Detect which cell encompasses the target text, then output its (x, y) center coordinate. 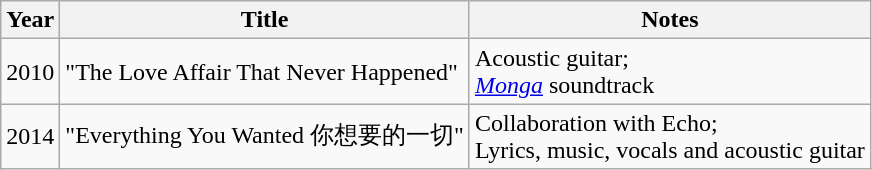
2010 (30, 72)
Collaboration with Echo;Lyrics, music, vocals and acoustic guitar (670, 136)
2014 (30, 136)
Acoustic guitar;Monga soundtrack (670, 72)
Year (30, 20)
Title (265, 20)
Notes (670, 20)
"The Love Affair That Never Happened" (265, 72)
"Everything You Wanted 你想要的一切" (265, 136)
